Return the [x, y] coordinate for the center point of the cell that contains the specified text.  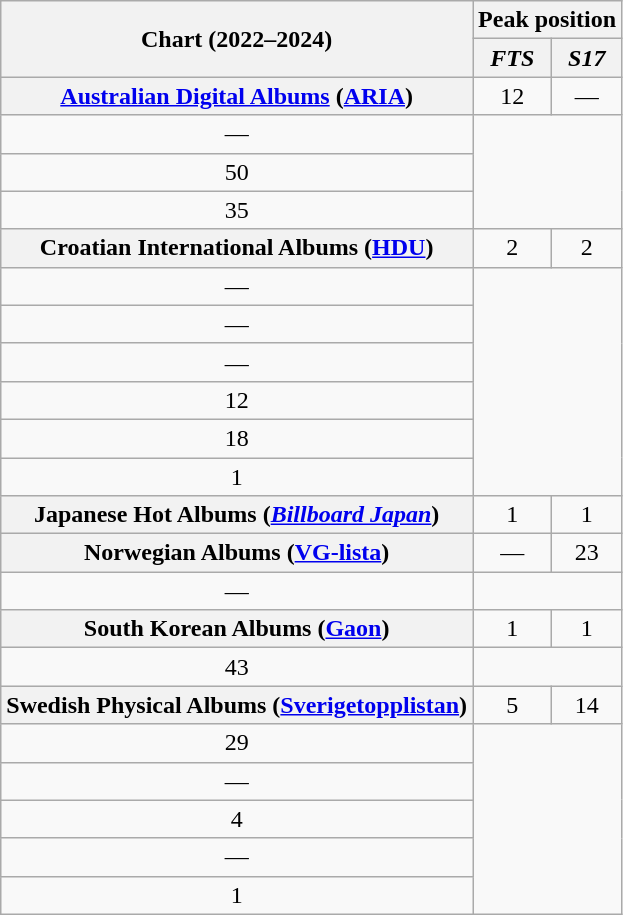
Peak position [548, 20]
FTS [512, 58]
Croatian International Albums (HDU) [237, 248]
18 [237, 438]
23 [587, 553]
5 [512, 705]
Chart (2022–2024) [237, 39]
4 [237, 819]
Swedish Physical Albums (Sverigetopplistan) [237, 705]
Japanese Hot Albums (Billboard Japan) [237, 515]
Norwegian Albums (VG-lista) [237, 553]
14 [587, 705]
S17 [587, 58]
29 [237, 743]
Australian Digital Albums (ARIA) [237, 96]
35 [237, 210]
50 [237, 172]
South Korean Albums (Gaon) [237, 629]
43 [237, 667]
